Return the [X, Y] coordinate for the center point of the cell that contains the specified text.  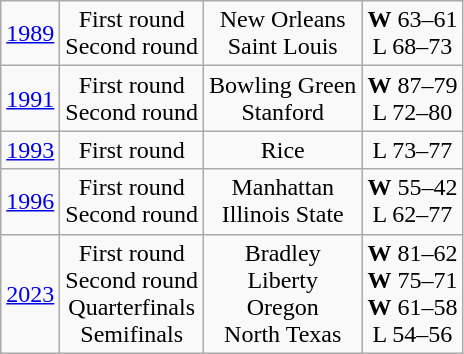
ManhattanIllinois State [283, 202]
New OrleansSaint Louis [283, 34]
1991 [30, 98]
W 55–42L 62–77 [412, 202]
1989 [30, 34]
Bowling GreenStanford [283, 98]
Rice [283, 150]
L 73–77 [412, 150]
W 63–61L 68–73 [412, 34]
BradleyLibertyOregonNorth Texas [283, 294]
W 87–79L 72–80 [412, 98]
First round [132, 150]
1996 [30, 202]
1993 [30, 150]
First roundSecond roundQuarterfinalsSemifinals [132, 294]
2023 [30, 294]
W 81–62 W 75–71 W 61–58L 54–56 [412, 294]
